Identify which cell holds the provided text, then report its [X, Y] central coordinate. 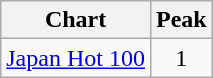
Peak [181, 20]
1 [181, 58]
Chart [76, 20]
Japan Hot 100 [76, 58]
